Output the [x, y] coordinate of the center of the cell containing the given text.  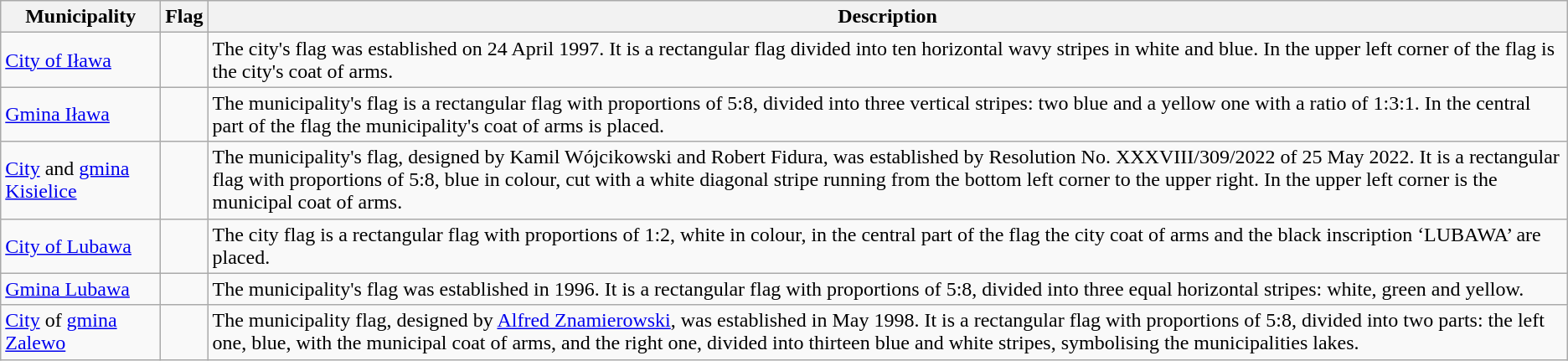
City of Iława [80, 60]
City of gmina Zalewo [80, 332]
Gmina Lubawa [80, 289]
Municipality [80, 17]
Description [888, 17]
Flag [184, 17]
City and gmina Kisielice [80, 180]
City of Lubawa [80, 246]
Gmina Iława [80, 114]
